Return [x, y] of the center of cell containing provided text 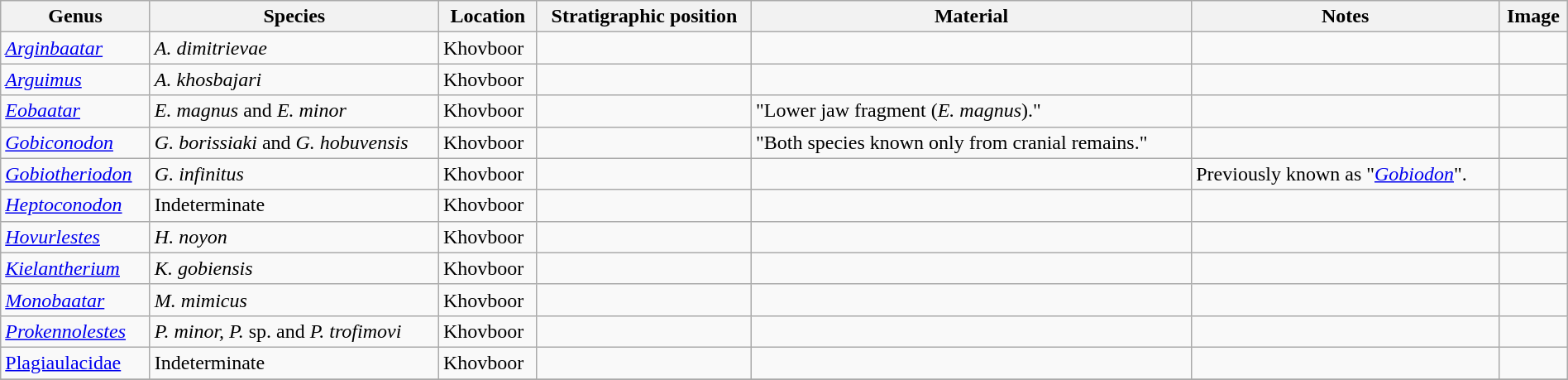
H. noyon [294, 237]
Stratigraphic position [643, 17]
Arguimus [76, 79]
Genus [76, 17]
Heptoconodon [76, 205]
E. magnus and E. minor [294, 111]
Hovurlestes [76, 237]
Plagiaulacidae [76, 363]
G. borissiaki and G. hobuvensis [294, 142]
P. minor, P. sp. and P. trofimovi [294, 331]
K. gobiensis [294, 268]
Material [971, 17]
Notes [1346, 17]
A. khosbajari [294, 79]
A. dimitrievae [294, 48]
Image [1533, 17]
Arginbaatar [76, 48]
G. infinitus [294, 174]
Monobaatar [76, 300]
Species [294, 17]
Location [488, 17]
"Lower jaw fragment (E. magnus)." [971, 111]
Prokennolestes [76, 331]
Gobiconodon [76, 142]
Previously known as "Gobiodon". [1346, 174]
Kielantherium [76, 268]
"Both species known only from cranial remains." [971, 142]
Gobiotheriodon [76, 174]
M. mimicus [294, 300]
Eobaatar [76, 111]
